Return [X, Y] of the center of cell containing provided text 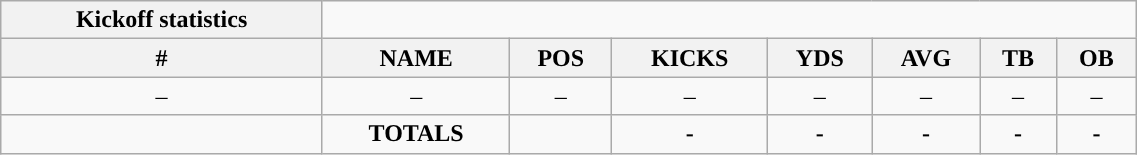
NAME [416, 58]
POS [561, 58]
TOTALS [416, 134]
KICKS [690, 58]
TB [1018, 58]
# [162, 58]
YDS [820, 58]
Kickoff statistics [162, 20]
AVG [926, 58]
OB [1096, 58]
